Scan for the cell matching the given text and deliver its [x, y] coordinate at center. 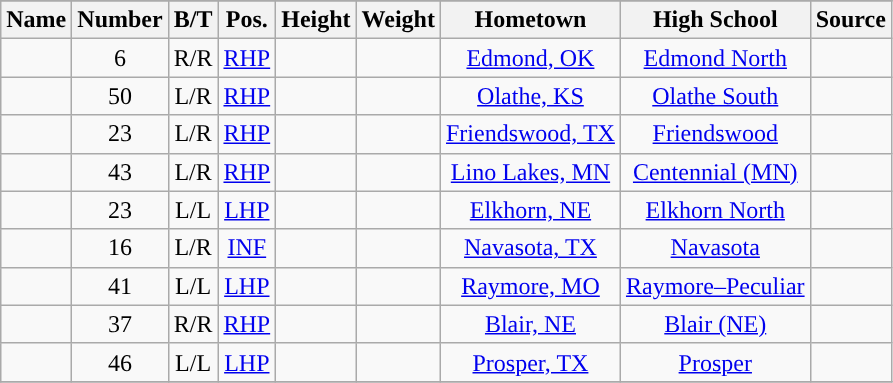
Navasota, TX [530, 248]
B/T [193, 20]
Olathe South [715, 96]
Raymore, MO [530, 286]
Raymore–Peculiar [715, 286]
Navasota [715, 248]
Friendswood, TX [530, 134]
Pos. [247, 20]
Name [36, 20]
Lino Lakes, MN [530, 172]
Elkhorn North [715, 210]
43 [120, 172]
Centennial (MN) [715, 172]
6 [120, 58]
Blair, NE [530, 324]
Weight [398, 20]
Prosper, TX [530, 362]
Olathe, KS [530, 96]
Edmond North [715, 58]
High School [715, 20]
16 [120, 248]
Edmond, OK [530, 58]
Blair (NE) [715, 324]
Elkhorn, NE [530, 210]
37 [120, 324]
Hometown [530, 20]
Number [120, 20]
Height [316, 20]
Friendswood [715, 134]
50 [120, 96]
41 [120, 286]
46 [120, 362]
Prosper [715, 362]
Source [850, 20]
INF [247, 248]
